Capture the cell that displays the provided text and extract its [X, Y] central coordinate. 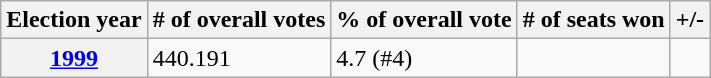
Election year [74, 20]
4.7 (#4) [424, 58]
# of overall votes [239, 20]
% of overall vote [424, 20]
1999 [74, 58]
440.191 [239, 58]
+/- [690, 20]
# of seats won [594, 20]
